Return the (x, y) coordinate for the center point of the cell that contains the specified text.  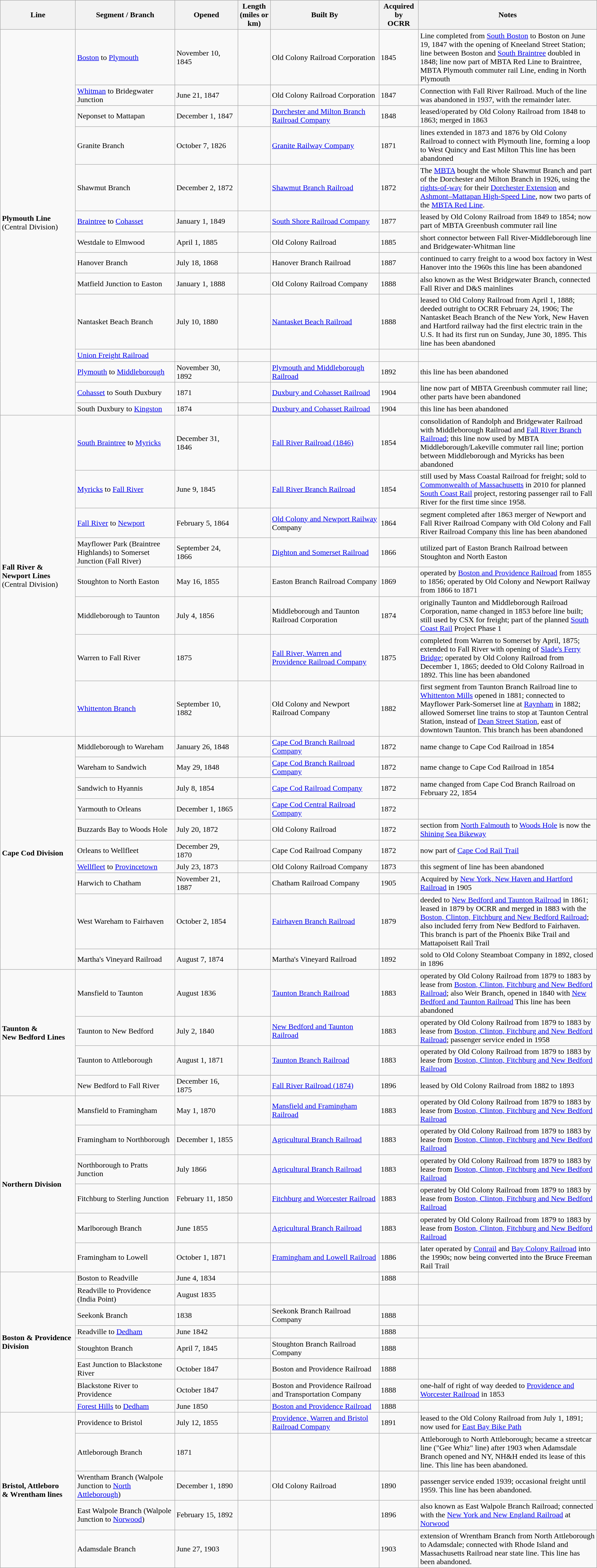
one-half of right of way deeded to Providence and Worcester Railroad in 1853 (508, 1390)
Marlborough Branch (125, 1228)
Old Colony and Newport Railway Company (325, 523)
Chatham Railroad Company (325, 883)
Hanover Branch Railroad (325, 263)
also known as the West Bridgewater Branch, connected Fall River and D&S mainlines (508, 283)
New Bedford and Taunton Railroad (325, 1031)
Providence to Bristol (125, 1422)
August 7, 1874 (207, 959)
this segment of line has been abandoned (508, 867)
Granite Railway Company (325, 146)
Boston & Providence Division (38, 1342)
Nantasket Beach Branch (125, 322)
Seekonk Branch Railroad Company (325, 1315)
June 27, 1903 (207, 1549)
Fitchburg and Worcester Railroad (325, 1198)
leased/operated by Old Colony Railroad from 1848 to 1863; merged in 1863 (508, 116)
Fall River to Newport (125, 523)
Fitchburg to Sterling Junction (125, 1198)
Myricks to Fall River (125, 489)
Boston to Readville (125, 1278)
February 15, 1892 (207, 1515)
December 29, 1870 (207, 850)
Cape Cod Division (38, 853)
November 30, 1892 (207, 371)
Mansfield to Taunton (125, 993)
August 1836 (207, 993)
September 10, 1882 (207, 708)
Forest Hills to Dedham (125, 1406)
Acquired by OCRR (399, 15)
Dorchester and Milton Branch Railroad Company (325, 116)
1873 (399, 867)
operated by Boston and Providence Railroad from 1855 to 1856; operated by Old Colony and Newport Railway from 1866 to 1871 (508, 582)
July 12, 1855 (207, 1422)
December 1, 1865 (207, 809)
Old Colony and Newport Railroad Company (325, 708)
January 1, 1849 (207, 221)
Boston and Providence Railroad and Transportation Company (325, 1390)
Readville to Dedham (125, 1332)
Seekonk Branch (125, 1315)
Braintree to Cohasset (125, 221)
Adamsdale Branch (125, 1549)
Orleans to Wellfleet (125, 850)
Bristol, Attleboro & Wrentham lines (38, 1490)
July 1866 (207, 1169)
May 16, 1855 (207, 582)
East Walpole Branch (Walpole Junction to Norwood) (125, 1515)
December 16, 1875 (207, 1086)
Matfield Junction to Easton (125, 283)
September 24, 1866 (207, 552)
December 1, 1855 (207, 1140)
Line (38, 15)
Easton Branch Railroad Company (325, 582)
Blackstone River to Providence (125, 1390)
April 7, 1845 (207, 1348)
Wrentham Branch (Walpole Junction to North Attleborough) (125, 1486)
name changed from Cape Cod Branch Railroad on February 22, 1854 (508, 788)
June 21, 1847 (207, 95)
section from North Falmouth to Woods Hole is now the Shining Sea Bikeway (508, 830)
1866 (399, 552)
February 11, 1850 (207, 1198)
Union Freight Railroad (125, 355)
1891 (399, 1422)
1886 (399, 1257)
July 10, 1880 (207, 322)
1890 (399, 1486)
South Duxbury to Kingston (125, 409)
Neponset to Mattapan (125, 116)
1848 (399, 116)
December 1, 1847 (207, 116)
West Wareham to Fairhaven (125, 922)
January 26, 1848 (207, 747)
Plymouth and Middleborough Railroad (325, 371)
Mansfield and Framingham Railroad (325, 1110)
Boston to Plymouth (125, 57)
1845 (399, 57)
Wareham to Sandwich (125, 767)
Notes (508, 15)
Plymouth to Middleborough (125, 371)
1864 (399, 523)
May 29, 1848 (207, 767)
October 2, 1854 (207, 922)
Dighton and Somerset Railroad (325, 552)
June 9, 1845 (207, 489)
February 5, 1864 (207, 523)
Sandwich to Hyannis (125, 788)
Warren to Fall River (125, 658)
Middleborough to Wareham (125, 747)
leased by Old Colony Railroad from 1882 to 1893 (508, 1086)
Framingham to Northborough (125, 1140)
April 1, 1885 (207, 242)
Westdale to Elmwood (125, 242)
sold to Old Colony Steamboat Company in 1892, closed in 1896 (508, 959)
Fall River Railroad (1846) (325, 443)
New Bedford to Fall River (125, 1086)
Stoughton to North Easton (125, 582)
1885 (399, 242)
Providence, Warren and Bristol Railroad Company (325, 1422)
May 1, 1870 (207, 1110)
South Braintree to Myricks (125, 443)
Connection with Fall River Railroad. Much of the line was abandoned in 1937, with the remainder later. (508, 95)
Hanover Branch (125, 263)
continued to carry freight to a wood box factory in West Hanover into the 1960s this line has been abandoned (508, 263)
Fall River, Warren and Providence Railroad Company (325, 658)
Mayflower Park (Braintree Highlands) to Somerset Junction (Fall River) (125, 552)
Granite Branch (125, 146)
August 1835 (207, 1294)
Northern Division (38, 1184)
December 1, 1890 (207, 1486)
July 2, 1840 (207, 1031)
July 23, 1873 (207, 867)
utilized part of Easton Branch Railroad between Stoughton and North Easton (508, 552)
short connector between Fall River-Middleborough line and Bridgewater-Whitman line (508, 242)
January 1, 1888 (207, 283)
July 20, 1872 (207, 830)
October 7, 1826 (207, 146)
leased to the Old Colony Railroad from July 1, 1891; now used for East Bay Bike Path (508, 1422)
line now part of MBTA Greenbush commuter rail line; other parts have been abandoned (508, 392)
November 21, 1887 (207, 883)
June 1842 (207, 1332)
Whittenton Branch (125, 708)
1882 (399, 708)
Nantasket Beach Railroad (325, 322)
Plymouth Line (Central Division) (38, 222)
Opened (207, 15)
1879 (399, 922)
Shawmut Branch Railroad (325, 188)
Framingham and Lowell Railroad (325, 1257)
June 1855 (207, 1228)
1887 (399, 263)
leased by Old Colony Railroad from 1849 to 1854; now part of MBTA Greenbush commuter rail line (508, 221)
Stoughton Branch (125, 1348)
Northborough to Pratts Junction (125, 1169)
Middleborough and Taunton Railroad Corporation (325, 615)
Acquired by New York, New Haven and Hartford Railroad in 1905 (508, 883)
Taunton to New Bedford (125, 1031)
Cohasset to South Duxbury (125, 392)
Attleborough Branch (125, 1452)
Buzzards Bay to Woods Hole (125, 830)
Fall River Railroad (1874) (325, 1086)
now part of Cape Cod Rail Trail (508, 850)
December 31, 1846 (207, 443)
later operated by Conrail and Bay Colony Railroad into the 1990s; now being converted into the Bruce Freeman Rail Trail (508, 1257)
East Junction to Blackstone River (125, 1369)
Fairhaven Branch Railroad (325, 922)
June 1850 (207, 1406)
August 1, 1871 (207, 1060)
Taunton & New Bedford Lines (38, 1033)
December 2, 1872 (207, 188)
1838 (207, 1315)
Length (miles or km) (254, 15)
also known as East Walpole Branch Railroad; connected with the New York and New England Railroad at Norwood (508, 1515)
Cape Cod Central Railroad Company (325, 809)
Segment / Branch (125, 15)
Framingham to Lowell (125, 1257)
July 18, 1868 (207, 263)
July 4, 1856 (207, 615)
Readville to Providence (India Point) (125, 1294)
Stoughton Branch Railroad Company (325, 1348)
Middleborough to Taunton (125, 615)
October 1, 1871 (207, 1257)
November 10, 1845 (207, 57)
July 8, 1854 (207, 788)
June 4, 1834 (207, 1278)
Built By (325, 15)
Mansfield to Framingham (125, 1110)
Fall River & Newport Lines (Central Division) (38, 576)
1869 (399, 582)
Harwich to Chatham (125, 883)
passenger service ended 1939; occasional freight until 1959. This line has been abandoned. (508, 1486)
Taunton to Attleborough (125, 1060)
Yarmouth to Orleans (125, 809)
Wellfleet to Provincetown (125, 867)
1877 (399, 221)
operated by Old Colony Railroad from 1879 to 1883 by lease from Boston, Clinton, Fitchburg and New Bedford Railroad; passenger service ended in 1958 (508, 1031)
Whitman to Bridegwater Junction (125, 95)
Shawmut Branch (125, 188)
1905 (399, 883)
1847 (399, 95)
1903 (399, 1549)
Fall River Branch Railroad (325, 489)
South Shore Railroad Company (325, 221)
